Scan for the cell matching the given text and deliver its [x, y] coordinate at center. 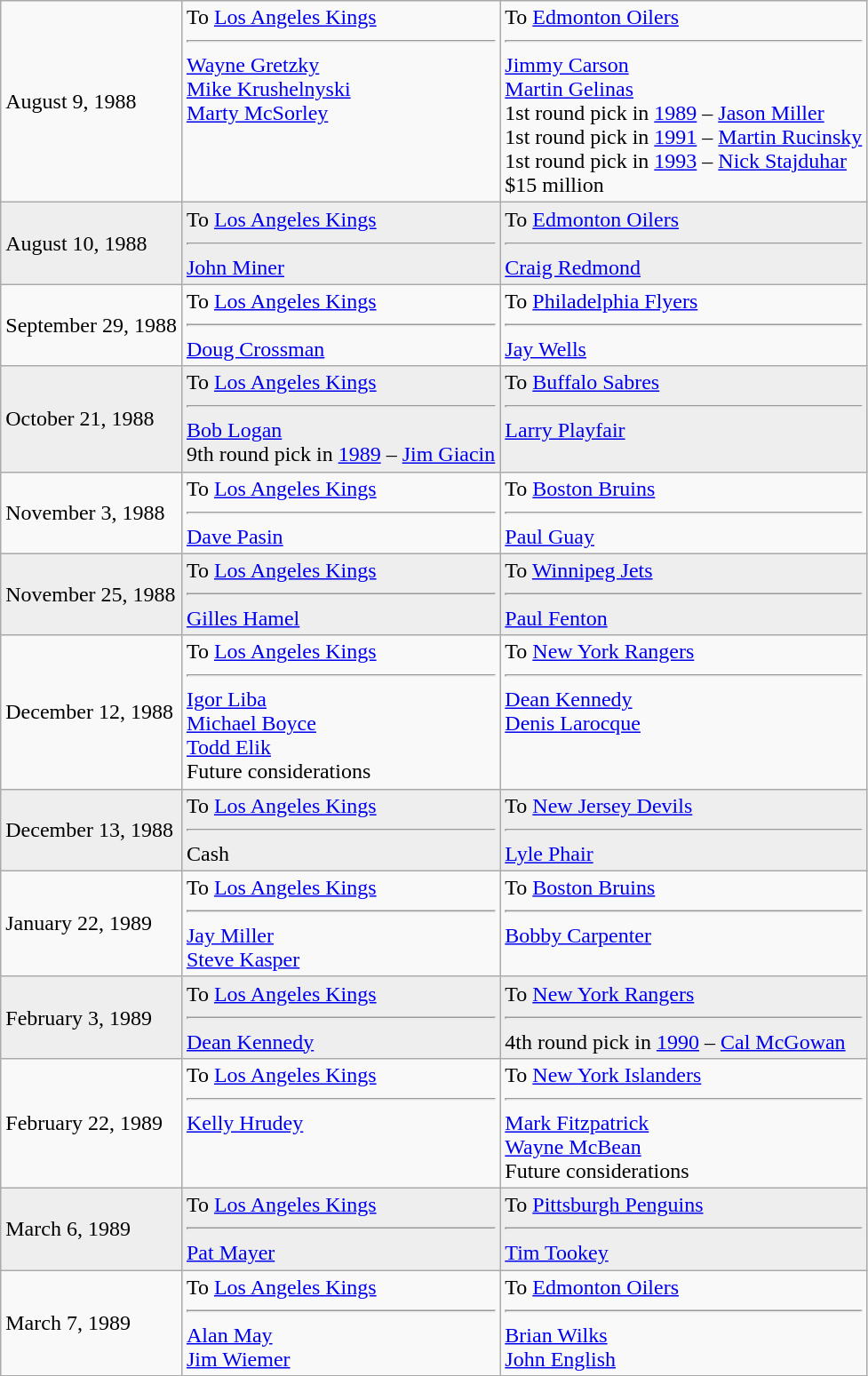
To New Jersey DevilsLyle Phair [684, 830]
To Los Angeles KingsDave Pasin [340, 513]
To Los Angeles KingsGilles Hamel [340, 594]
November 25, 1988 [92, 594]
To Los Angeles KingsBob Logan 9th round pick in 1989 – Jim Giacin [340, 419]
February 22, 1989 [92, 1123]
January 22, 1989 [92, 924]
To New York RangersDean Kennedy Denis Larocque [684, 712]
To Los Angeles KingsCash [340, 830]
To Boston BruinsBobby Carpenter [684, 924]
To Los Angeles KingsJohn Miner [340, 243]
To Los Angeles KingsDoug Crossman [340, 325]
To Buffalo SabresLarry Playfair [684, 419]
October 21, 1988 [92, 419]
To New York Rangers4th round pick in 1990 – Cal McGowan [684, 1017]
To Edmonton OilersCraig Redmond [684, 243]
To Los Angeles KingsJay Miller Steve Kasper [340, 924]
To Los Angeles KingsPat Mayer [340, 1229]
To New York IslandersMark Fitzpatrick Wayne McBean Future considerations [684, 1123]
February 3, 1989 [92, 1017]
To Pittsburgh PenguinsTim Tookey [684, 1229]
November 3, 1988 [92, 513]
March 7, 1989 [92, 1324]
March 6, 1989 [92, 1229]
September 29, 1988 [92, 325]
To Los Angeles KingsKelly Hrudey [340, 1123]
To Winnipeg JetsPaul Fenton [684, 594]
August 9, 1988 [92, 101]
To Los Angeles KingsWayne Gretzky Mike Krushelnyski Marty McSorley [340, 101]
To Los Angeles KingsDean Kennedy [340, 1017]
To Los Angeles KingsIgor Liba Michael Boyce Todd Elik Future considerations [340, 712]
To Philadelphia FlyersJay Wells [684, 325]
December 13, 1988 [92, 830]
To Los Angeles KingsAlan May Jim Wiemer [340, 1324]
To Boston BruinsPaul Guay [684, 513]
August 10, 1988 [92, 243]
To Edmonton OilersBrian Wilks John English [684, 1324]
December 12, 1988 [92, 712]
